Return the [x, y] coordinate for the center point of the cell that contains the specified text.  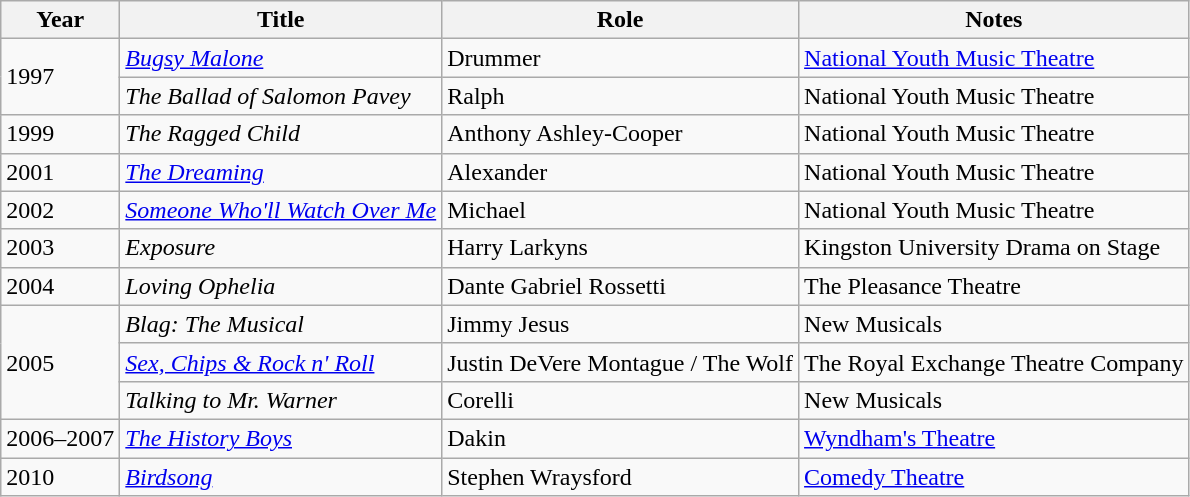
2005 [60, 362]
The Dreaming [281, 172]
Sex, Chips & Rock n' Roll [281, 362]
Wyndham's Theatre [994, 438]
2002 [60, 210]
Exposure [281, 248]
Role [620, 20]
Comedy Theatre [994, 477]
2006–2007 [60, 438]
Corelli [620, 400]
Bugsy Malone [281, 58]
Dakin [620, 438]
Talking to Mr. Warner [281, 400]
Justin DeVere Montague / The Wolf [620, 362]
The Pleasance Theatre [994, 286]
Someone Who'll Watch Over Me [281, 210]
The History Boys [281, 438]
Stephen Wraysford [620, 477]
2001 [60, 172]
2003 [60, 248]
Ralph [620, 96]
The Ragged Child [281, 134]
Drummer [620, 58]
Birdsong [281, 477]
1999 [60, 134]
Year [60, 20]
Alexander [620, 172]
The Royal Exchange Theatre Company [994, 362]
Michael [620, 210]
Jimmy Jesus [620, 324]
Blag: The Musical [281, 324]
2004 [60, 286]
1997 [60, 77]
2010 [60, 477]
The Ballad of Salomon Pavey [281, 96]
Anthony Ashley-Cooper [620, 134]
Loving Ophelia [281, 286]
Dante Gabriel Rossetti [620, 286]
Harry Larkyns [620, 248]
Kingston University Drama on Stage [994, 248]
Title [281, 20]
Notes [994, 20]
